Provide the (X, Y) coordinate of the cell's center where the given text is located.  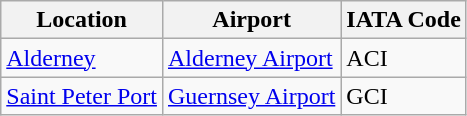
IATA Code (404, 20)
ACI (404, 58)
GCI (404, 96)
Alderney (82, 58)
Alderney Airport (251, 58)
Saint Peter Port (82, 96)
Guernsey Airport (251, 96)
Airport (251, 20)
Location (82, 20)
